Return (x, y) of the center of cell containing provided text 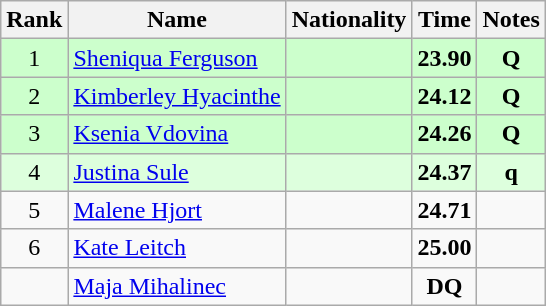
Ksenia Vdovina (177, 134)
23.90 (444, 58)
5 (34, 210)
Maja Mihalinec (177, 286)
DQ (444, 286)
3 (34, 134)
Kate Leitch (177, 248)
q (511, 172)
4 (34, 172)
Kimberley Hyacinthe (177, 96)
6 (34, 248)
Rank (34, 20)
Nationality (349, 20)
24.71 (444, 210)
2 (34, 96)
Name (177, 20)
Sheniqua Ferguson (177, 58)
Notes (511, 20)
24.37 (444, 172)
Justina Sule (177, 172)
1 (34, 58)
Time (444, 20)
Malene Hjort (177, 210)
24.12 (444, 96)
24.26 (444, 134)
25.00 (444, 248)
